Output the [x, y] coordinate of the center of the cell containing the given text.  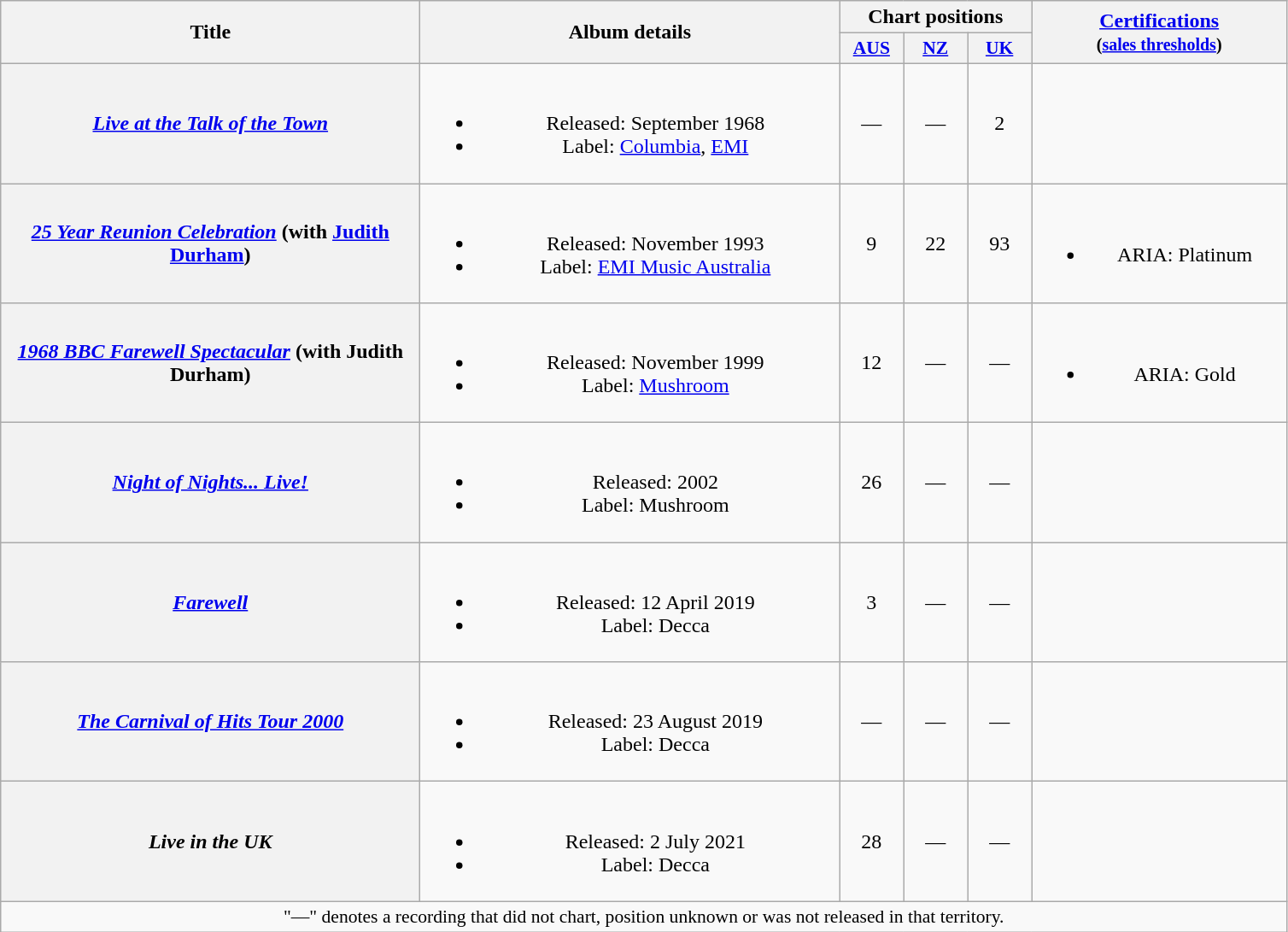
93 [999, 243]
"—" denotes a recording that did not chart, position unknown or was not released in that territory. [644, 917]
Live at the Talk of the Town [210, 123]
2 [999, 123]
9 [871, 243]
Released: September 1968Label: Columbia, EMI [630, 123]
ARIA: Gold [1160, 363]
Chart positions [936, 17]
12 [871, 363]
22 [936, 243]
Night of Nights... Live! [210, 483]
25 Year Reunion Celebration (with Judith Durham) [210, 243]
28 [871, 841]
NZ [936, 49]
Title [210, 32]
Released: 23 August 2019Label: Decca [630, 722]
Live in the UK [210, 841]
Certifications(sales thresholds) [1160, 32]
ARIA: Platinum [1160, 243]
3 [871, 602]
Released: 2002Label: Mushroom [630, 483]
AUS [871, 49]
Released: November 1993Label: EMI Music Australia [630, 243]
26 [871, 483]
Album details [630, 32]
Released: 12 April 2019Label: Decca [630, 602]
Released: 2 July 2021Label: Decca [630, 841]
Released: November 1999Label: Mushroom [630, 363]
1968 BBC Farewell Spectacular (with Judith Durham) [210, 363]
The Carnival of Hits Tour 2000 [210, 722]
Farewell [210, 602]
UK [999, 49]
